Output the [X, Y] coordinate of the center of the cell containing the given text.  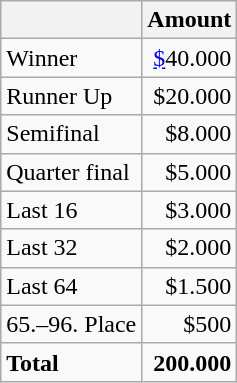
Runner Up [72, 96]
$2.000 [190, 248]
200.000 [190, 362]
Winner [72, 58]
65.–96. Place [72, 324]
Total [72, 362]
$20.000 [190, 96]
Semifinal [72, 134]
Last 16 [72, 210]
$8.000 [190, 134]
$5.000 [190, 172]
$3.000 [190, 210]
Last 32 [72, 248]
Quarter final [72, 172]
Amount [190, 20]
Last 64 [72, 286]
$1.500 [190, 286]
$500 [190, 324]
$40.000 [190, 58]
